Return (x, y) of the center of cell containing provided text 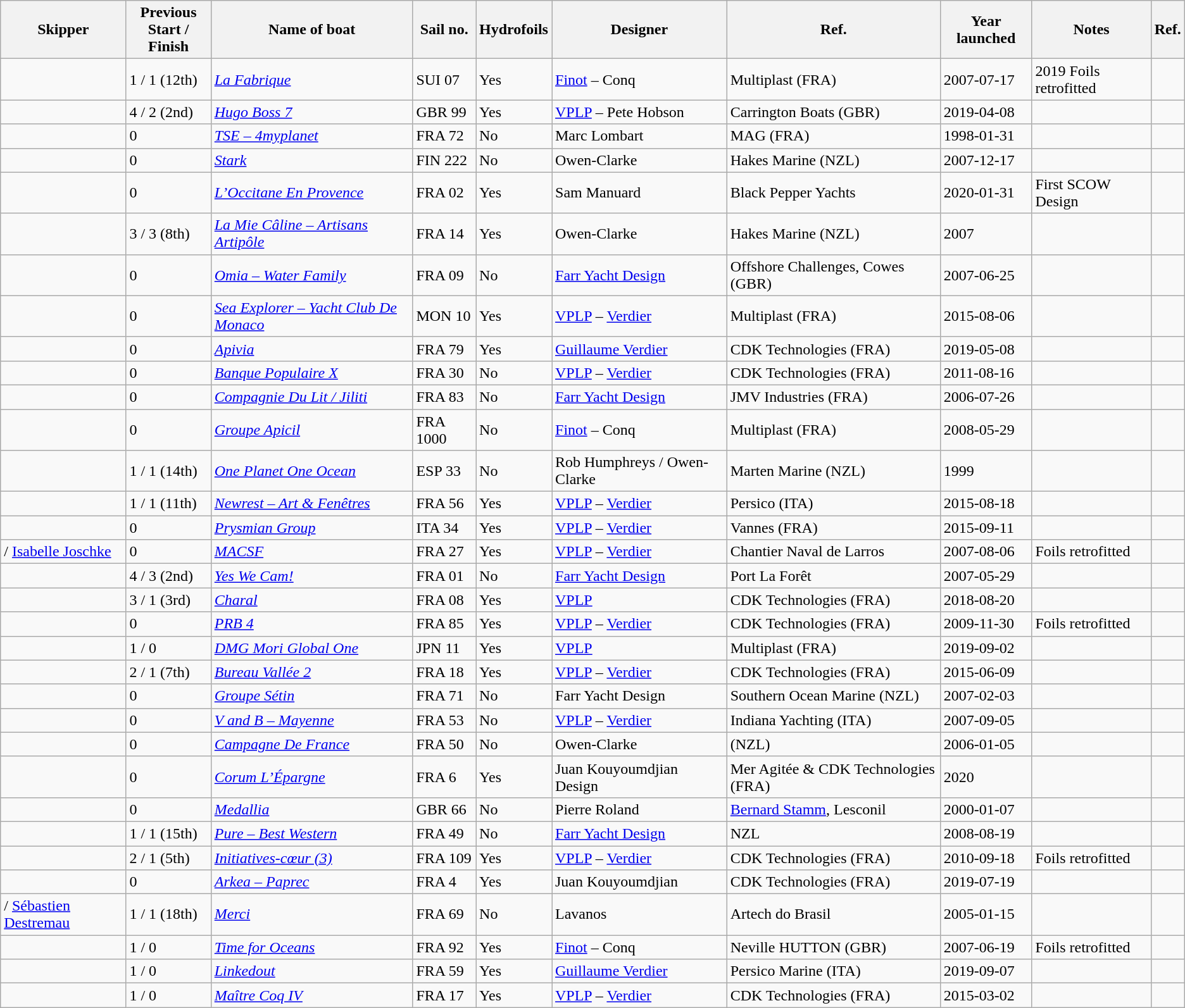
Persico Marine (ITA) (833, 971)
FRA 6 (444, 777)
Prysmian Group (311, 528)
Marten Marine (NZL) (833, 471)
/ Isabelle Joschke (63, 552)
2007 (986, 234)
FRA 85 (444, 624)
FRA 92 (444, 947)
2020-01-31 (986, 192)
Sam Manuard (639, 192)
4 / 2 (2nd) (168, 112)
Pure – Best Western (311, 833)
Southern Ocean Marine (NZL) (833, 696)
2015-06-09 (986, 672)
Newrest – Art & Fenêtres (311, 504)
NZL (833, 833)
Pierre Roland (639, 809)
Juan Kouyoumdjian Design (639, 777)
2015-03-02 (986, 995)
FRA 08 (444, 600)
FRA 18 (444, 672)
2015-08-06 (986, 316)
/ Sébastien Destremau (63, 915)
FRA 56 (444, 504)
Bernard Stamm, Lesconil (833, 809)
2019-07-19 (986, 882)
2018-08-20 (986, 600)
2007-06-19 (986, 947)
2019 Foils retrofitted (1091, 80)
2007-08-06 (986, 552)
Omia – Water Family (311, 275)
2015-08-18 (986, 504)
2019-09-07 (986, 971)
Stark (311, 160)
Artech do Brasil (833, 915)
MAG (FRA) (833, 136)
Corum L’Épargne (311, 777)
FRA 14 (444, 234)
Initiatives-cœur (3) (311, 857)
1 / 1 (15th) (168, 833)
FRA 30 (444, 373)
ITA 34 (444, 528)
Offshore Challenges, Cowes (GBR) (833, 275)
FRA 01 (444, 576)
Arkea – Paprec (311, 882)
FRA 109 (444, 857)
Juan Kouyoumdjian (639, 882)
GBR 99 (444, 112)
FIN 222 (444, 160)
1 / 1 (11th) (168, 504)
1 / 1 (14th) (168, 471)
PRB 4 (311, 624)
2 / 1 (7th) (168, 672)
2011-08-16 (986, 373)
2007-05-29 (986, 576)
2010-09-18 (986, 857)
Charal (311, 600)
FRA 49 (444, 833)
Persico (ITA) (833, 504)
1998-01-31 (986, 136)
2000-01-07 (986, 809)
MON 10 (444, 316)
Merci (311, 915)
2008-08-19 (986, 833)
Linkedout (311, 971)
SUI 07 (444, 80)
1 / 1 (12th) (168, 80)
Hydrofoils (514, 30)
FRA 50 (444, 744)
2007-09-05 (986, 720)
ESP 33 (444, 471)
V and B – Mayenne (311, 720)
1 / 1 (18th) (168, 915)
Port La Forêt (833, 576)
1999 (986, 471)
3 / 3 (8th) (168, 234)
(NZL) (833, 744)
Medallia (311, 809)
Maître Coq IV (311, 995)
2019-09-02 (986, 648)
2007-07-17 (986, 80)
Yes We Cam! (311, 576)
Notes (1091, 30)
2008-05-29 (986, 429)
Campagne De France (311, 744)
Black Pepper Yachts (833, 192)
Sea Explorer – Yacht Club De Monaco (311, 316)
Time for Oceans (311, 947)
One Planet One Ocean (311, 471)
Banque Populaire X (311, 373)
Designer (639, 30)
2006-07-26 (986, 397)
FRA 53 (444, 720)
Neville HUTTON (GBR) (833, 947)
Name of boat (311, 30)
FRA 59 (444, 971)
Sail no. (444, 30)
MACSF (311, 552)
FRA 17 (444, 995)
L’Occitane En Provence (311, 192)
Vannes (FRA) (833, 528)
First SCOW Design (1091, 192)
Mer Agitée & CDK Technologies (FRA) (833, 777)
Groupe Apicil (311, 429)
2005-01-15 (986, 915)
Chantier Naval de Larros (833, 552)
2007-02-03 (986, 696)
2 / 1 (5th) (168, 857)
FRA 83 (444, 397)
TSE – 4myplanet (311, 136)
2009-11-30 (986, 624)
JMV Industries (FRA) (833, 397)
JPN 11 (444, 648)
Skipper (63, 30)
Hugo Boss 7 (311, 112)
DMG Mori Global One (311, 648)
2019-05-08 (986, 349)
2020 (986, 777)
Year launched (986, 30)
FRA 71 (444, 696)
Compagnie Du Lit / Jiliti (311, 397)
Carrington Boats (GBR) (833, 112)
La Mie Câline – Artisans Artipôle (311, 234)
2007-12-17 (986, 160)
Marc Lombart (639, 136)
FRA 72 (444, 136)
2019-04-08 (986, 112)
FRA 79 (444, 349)
FRA 09 (444, 275)
Rob Humphreys / Owen-Clarke (639, 471)
La Fabrique (311, 80)
PreviousStart / Finish (168, 30)
Lavanos (639, 915)
FRA 02 (444, 192)
VPLP – Pete Hobson (639, 112)
FRA 4 (444, 882)
GBR 66 (444, 809)
Apivia (311, 349)
Groupe Sétin (311, 696)
FRA 69 (444, 915)
FRA 27 (444, 552)
2006-01-05 (986, 744)
3 / 1 (3rd) (168, 600)
2007-06-25 (986, 275)
FRA 1000 (444, 429)
2015-09-11 (986, 528)
4 / 3 (2nd) (168, 576)
Bureau Vallée 2 (311, 672)
Indiana Yachting (ITA) (833, 720)
